Detect which cell encompasses the target text, then output its (X, Y) center coordinate. 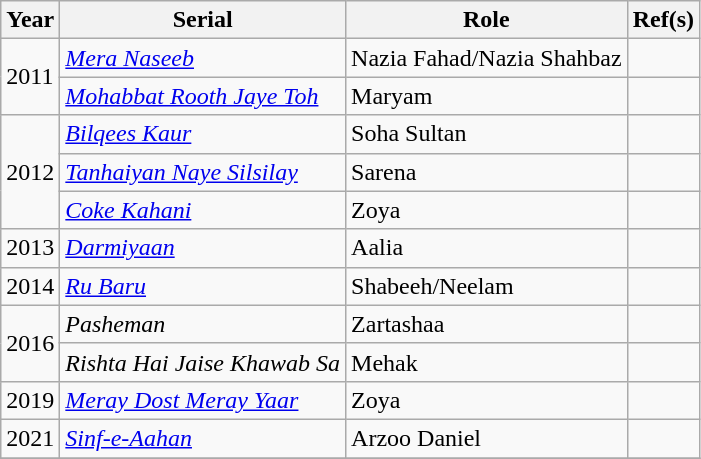
2011 (30, 77)
Darmiyaan (203, 248)
Meray Dost Meray Yaar (203, 400)
Mera Naseeb (203, 58)
Ru Baru (203, 286)
2013 (30, 248)
2021 (30, 438)
Aalia (487, 248)
Mohabbat Rooth Jaye Toh (203, 96)
Year (30, 20)
2012 (30, 172)
2014 (30, 286)
Pasheman (203, 324)
Soha Sultan (487, 134)
Coke Kahani (203, 210)
2019 (30, 400)
Bilqees Kaur (203, 134)
Role (487, 20)
Ref(s) (663, 20)
Zartashaa (487, 324)
Mehak (487, 362)
Arzoo Daniel (487, 438)
Rishta Hai Jaise Khawab Sa (203, 362)
Shabeeh/Neelam (487, 286)
Nazia Fahad/Nazia Shahbaz (487, 58)
Tanhaiyan Naye Silsilay (203, 172)
Sarena (487, 172)
Maryam (487, 96)
Sinf-e-Aahan (203, 438)
Serial (203, 20)
2016 (30, 343)
